Identify which cell holds the provided text, then report its (x, y) central coordinate. 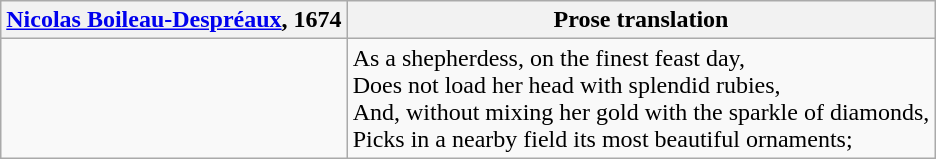
Prose translation (641, 20)
Nicolas Boileau-Despréaux, 1674 (174, 20)
